Scan for the cell matching the given text and deliver its [X, Y] coordinate at center. 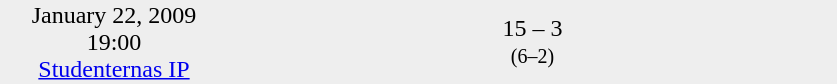
15 – 3(6–2) [532, 42]
January 22, 200919:00Studenternas IP [114, 42]
